Detect which cell encompasses the target text, then output its [X, Y] center coordinate. 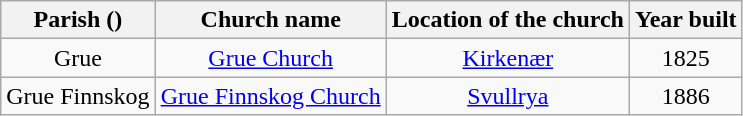
Grue Finnskog Church [270, 96]
Location of the church [508, 20]
1886 [686, 96]
Church name [270, 20]
Svullrya [508, 96]
Kirkenær [508, 58]
Grue Finnskog [78, 96]
Grue Church [270, 58]
Parish () [78, 20]
Year built [686, 20]
1825 [686, 58]
Grue [78, 58]
